Scan for the cell matching the given text and deliver its [X, Y] coordinate at center. 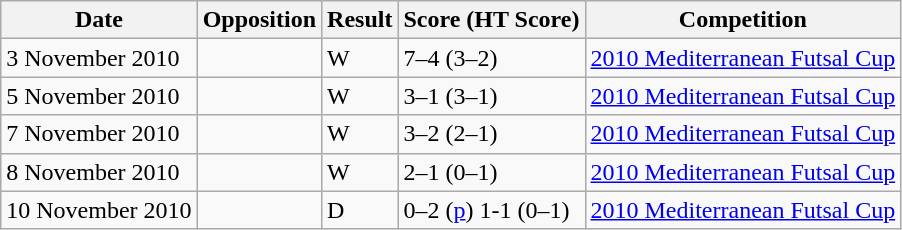
D [360, 210]
Result [360, 20]
Score (HT Score) [492, 20]
Competition [743, 20]
2–1 (0–1) [492, 172]
Date [99, 20]
7–4 (3–2) [492, 58]
3–1 (3–1) [492, 96]
3–2 (2–1) [492, 134]
7 November 2010 [99, 134]
10 November 2010 [99, 210]
0–2 (p) 1-1 (0–1) [492, 210]
3 November 2010 [99, 58]
8 November 2010 [99, 172]
5 November 2010 [99, 96]
Opposition [259, 20]
